Provide the (x, y) coordinate of the cell's center where the given text is located.  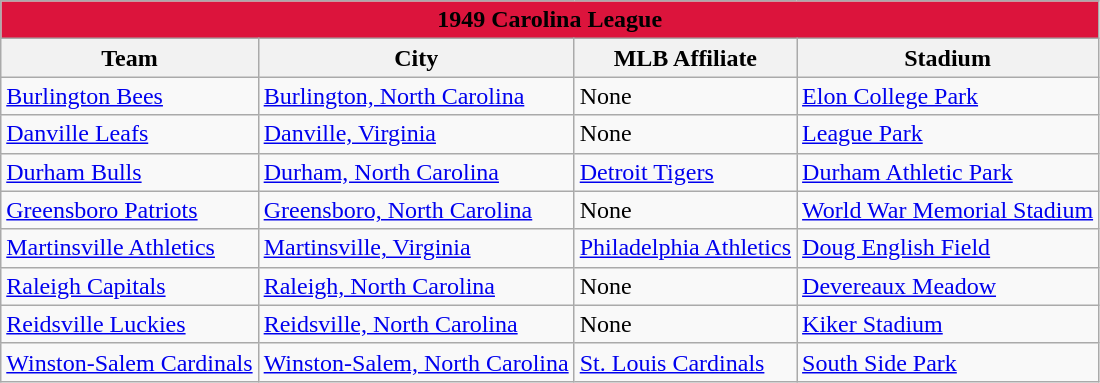
Elon College Park (948, 96)
Danville, Virginia (416, 134)
Devereaux Meadow (948, 286)
Reidsville, North Carolina (416, 324)
Burlington Bees (130, 96)
1949 Carolina League (550, 20)
Greensboro, North Carolina (416, 210)
Danville Leafs (130, 134)
Burlington, North Carolina (416, 96)
Reidsville Luckies (130, 324)
Martinsville, Virginia (416, 248)
Raleigh Capitals (130, 286)
League Park (948, 134)
Durham Bulls (130, 172)
Martinsville Athletics (130, 248)
Detroit Tigers (685, 172)
Raleigh, North Carolina (416, 286)
Stadium (948, 58)
Durham Athletic Park (948, 172)
Greensboro Patriots (130, 210)
MLB Affiliate (685, 58)
Team (130, 58)
Winston-Salem Cardinals (130, 362)
World War Memorial Stadium (948, 210)
Philadelphia Athletics (685, 248)
Winston-Salem, North Carolina (416, 362)
City (416, 58)
Durham, North Carolina (416, 172)
South Side Park (948, 362)
Kiker Stadium (948, 324)
Doug English Field (948, 248)
St. Louis Cardinals (685, 362)
